From the cell containing the given text, extract its center point as [X, Y] coordinate. 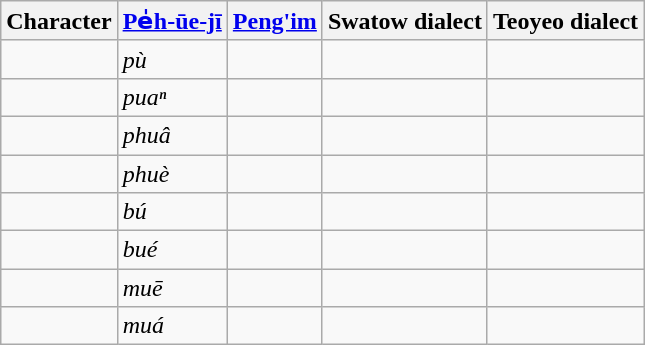
Peng'im [274, 21]
phuè [172, 173]
bú [172, 212]
bué [172, 250]
puaⁿ [172, 97]
pù [172, 59]
phuâ [172, 135]
Teoyeo dialect [565, 21]
Character [59, 21]
muē [172, 288]
Swatow dialect [404, 21]
muá [172, 326]
Pe̍h-ūe-jī [172, 21]
